Identify which cell holds the provided text, then report its (X, Y) central coordinate. 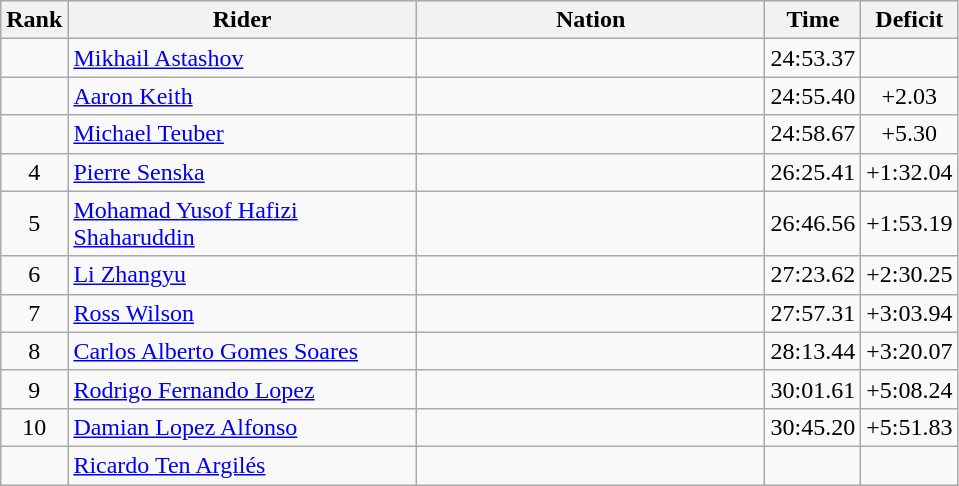
Ross Wilson (242, 313)
Deficit (910, 20)
30:01.61 (813, 389)
+2:30.25 (910, 275)
4 (34, 172)
+5:08.24 (910, 389)
Pierre Senska (242, 172)
24:55.40 (813, 96)
24:53.37 (813, 58)
8 (34, 351)
+5.30 (910, 134)
Rodrigo Fernando Lopez (242, 389)
10 (34, 427)
26:46.56 (813, 224)
7 (34, 313)
Li Zhangyu (242, 275)
6 (34, 275)
+2.03 (910, 96)
+1:32.04 (910, 172)
26:25.41 (813, 172)
Rider (242, 20)
+3:03.94 (910, 313)
+3:20.07 (910, 351)
9 (34, 389)
Nation (590, 20)
Ricardo Ten Argilés (242, 465)
Michael Teuber (242, 134)
Carlos Alberto Gomes Soares (242, 351)
24:58.67 (813, 134)
Mohamad Yusof Hafizi Shaharuddin (242, 224)
27:23.62 (813, 275)
Time (813, 20)
Damian Lopez Alfonso (242, 427)
28:13.44 (813, 351)
+1:53.19 (910, 224)
Aaron Keith (242, 96)
+5:51.83 (910, 427)
5 (34, 224)
Rank (34, 20)
30:45.20 (813, 427)
Mikhail Astashov (242, 58)
27:57.31 (813, 313)
